Pinpoint the cell where the given text exists, returning its [x, y] midpoint coordinate. 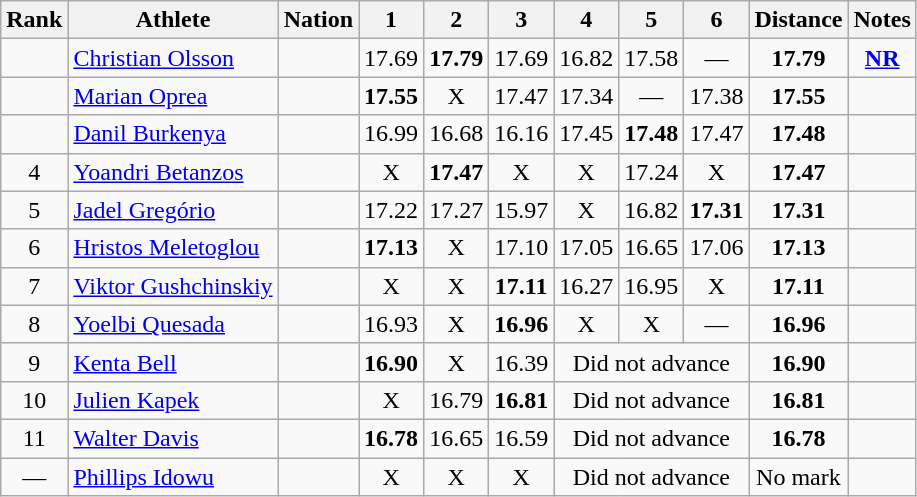
Athlete [173, 20]
7 [34, 286]
17.38 [716, 96]
Yoelbi Quesada [173, 324]
Distance [798, 20]
17.24 [652, 172]
17.45 [586, 134]
16.59 [522, 438]
11 [34, 438]
Rank [34, 20]
Christian Olsson [173, 58]
16.27 [586, 286]
Julien Kapek [173, 400]
16.79 [456, 400]
16.99 [392, 134]
No mark [798, 477]
Jadel Gregório [173, 210]
16.93 [392, 324]
8 [34, 324]
Nation [318, 20]
16.39 [522, 362]
17.05 [586, 248]
10 [34, 400]
17.34 [586, 96]
17.27 [456, 210]
17.58 [652, 58]
15.97 [522, 210]
Hristos Meletoglou [173, 248]
Viktor Gushchinskiy [173, 286]
Marian Oprea [173, 96]
17.22 [392, 210]
1 [392, 20]
9 [34, 362]
17.06 [716, 248]
Walter Davis [173, 438]
NR [882, 58]
3 [522, 20]
Notes [882, 20]
Kenta Bell [173, 362]
16.68 [456, 134]
17.10 [522, 248]
Yoandri Betanzos [173, 172]
Danil Burkenya [173, 134]
Phillips Idowu [173, 477]
16.95 [652, 286]
16.16 [522, 134]
2 [456, 20]
